Output the (X, Y) coordinate of the center of the cell containing the given text.  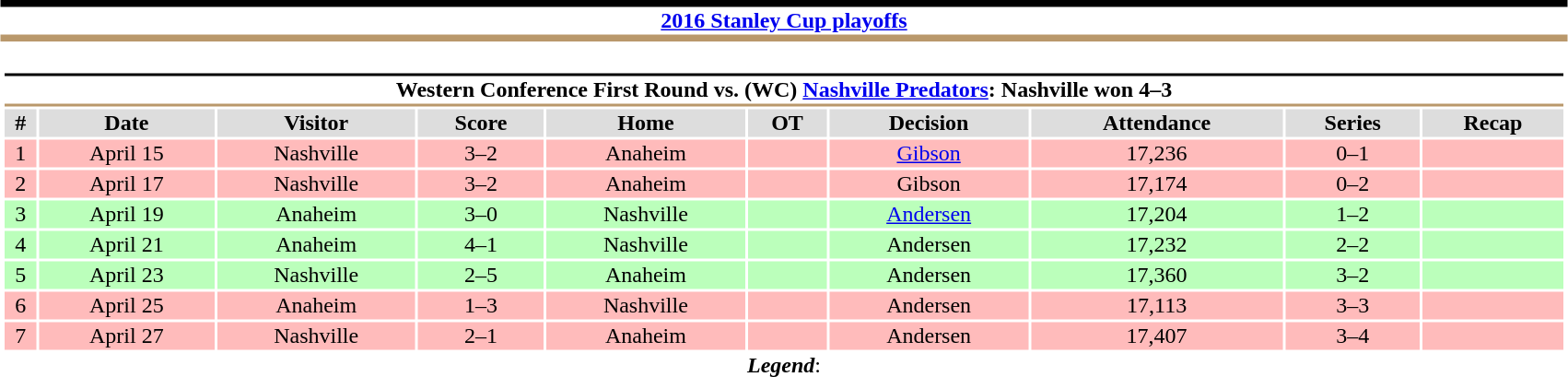
Visitor (316, 123)
Attendance (1157, 123)
2 (20, 183)
2–2 (1352, 244)
April 25 (126, 305)
4 (20, 244)
Decision (929, 123)
7 (20, 336)
3 (20, 215)
1–2 (1352, 215)
April 27 (126, 336)
17,113 (1157, 305)
0–2 (1352, 183)
3–4 (1352, 336)
3–0 (481, 215)
Date (126, 123)
# (20, 123)
1–3 (481, 305)
2–5 (481, 276)
April 23 (126, 276)
April 15 (126, 154)
Western Conference First Round vs. (WC) Nashville Predators: Nashville won 4–3 (783, 90)
1 (20, 154)
April 21 (126, 244)
OT (788, 123)
2–1 (481, 336)
April 19 (126, 215)
Series (1352, 123)
4–1 (481, 244)
5 (20, 276)
6 (20, 305)
0–1 (1352, 154)
17,407 (1157, 336)
17,204 (1157, 215)
17,232 (1157, 244)
2016 Stanley Cup playoffs (784, 20)
Score (481, 123)
17,174 (1157, 183)
April 17 (126, 183)
3–3 (1352, 305)
17,236 (1157, 154)
Recap (1492, 123)
17,360 (1157, 276)
Home (646, 123)
